Return the (X, Y) coordinate for the center point of the cell that contains the specified text.  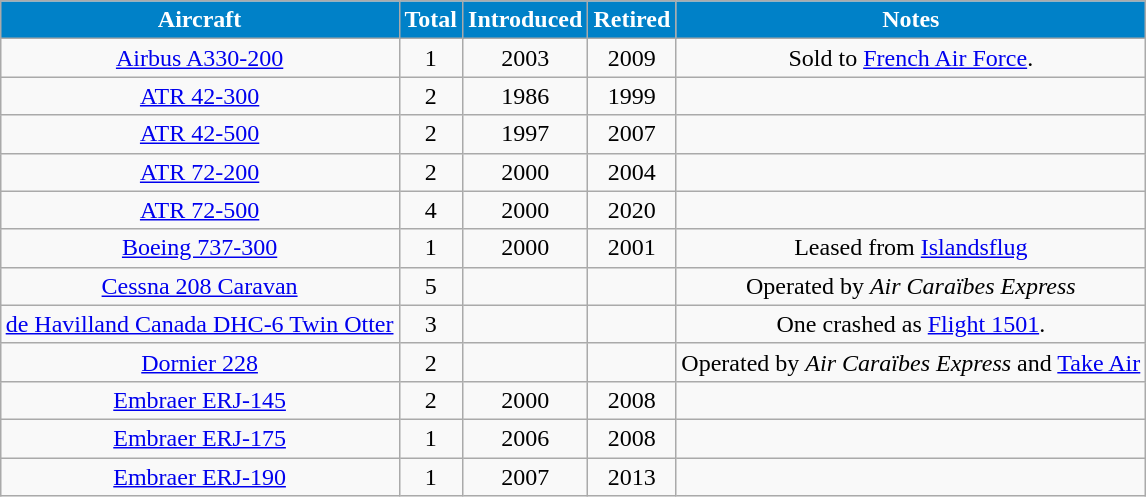
Embraer ERJ-190 (200, 477)
Operated by Air Caraïbes Express and Take Air (911, 362)
Boeing 737-300 (200, 248)
Airbus A330-200 (200, 58)
Retired (632, 20)
2006 (526, 438)
2003 (526, 58)
ATR 42-500 (200, 134)
Aircraft (200, 20)
4 (431, 210)
ATR 72-500 (200, 210)
Cessna 208 Caravan (200, 286)
2001 (632, 248)
de Havilland Canada DHC-6 Twin Otter (200, 324)
Introduced (526, 20)
3 (431, 324)
1997 (526, 134)
5 (431, 286)
Embraer ERJ-175 (200, 438)
Embraer ERJ-145 (200, 400)
One crashed as Flight 1501. (911, 324)
Notes (911, 20)
Leased from Islandsflug (911, 248)
Sold to French Air Force. (911, 58)
Dornier 228 (200, 362)
2009 (632, 58)
2020 (632, 210)
ATR 72-200 (200, 172)
ATR 42-300 (200, 96)
Total (431, 20)
1999 (632, 96)
2013 (632, 477)
1986 (526, 96)
2004 (632, 172)
Operated by Air Caraïbes Express (911, 286)
